Identify which cell holds the provided text, then report its (X, Y) central coordinate. 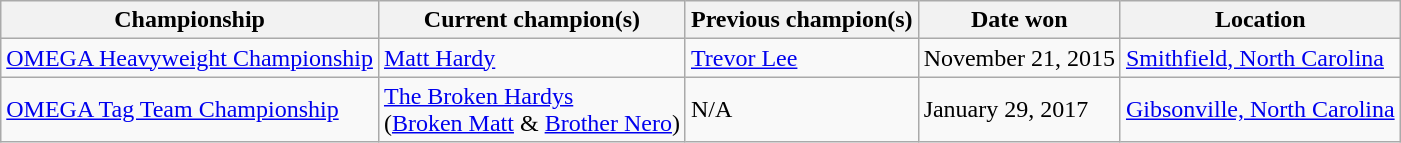
Trevor Lee (802, 58)
Matt Hardy (532, 58)
Date won (1019, 20)
Smithfield, North Carolina (1260, 58)
Current champion(s) (532, 20)
N/A (802, 110)
Previous champion(s) (802, 20)
OMEGA Heavyweight Championship (190, 58)
The Broken Hardys(Broken Matt & Brother Nero) (532, 110)
Location (1260, 20)
OMEGA Tag Team Championship (190, 110)
Gibsonville, North Carolina (1260, 110)
January 29, 2017 (1019, 110)
Championship (190, 20)
November 21, 2015 (1019, 58)
